Detect which cell encompasses the target text, then output its [X, Y] center coordinate. 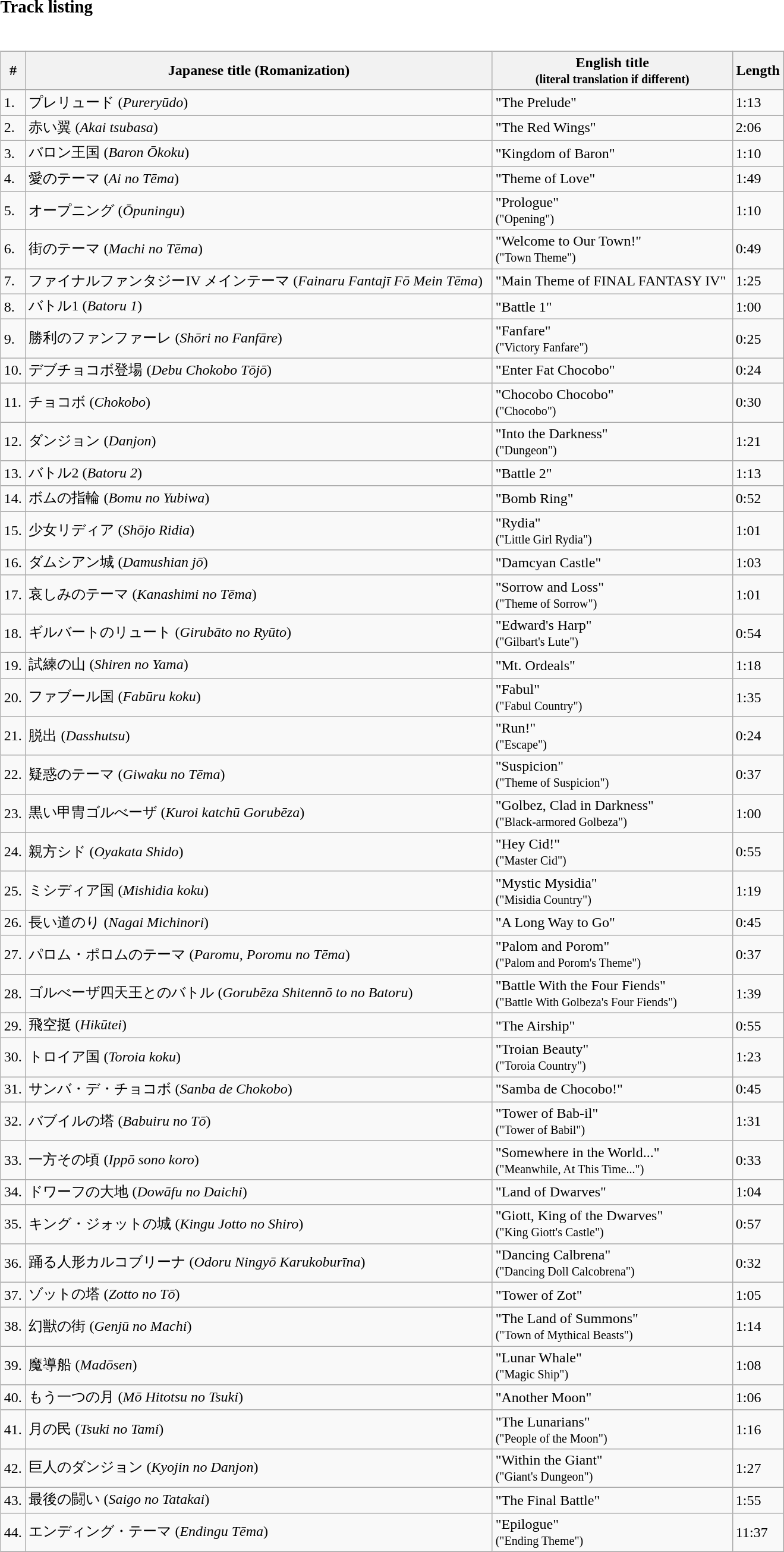
ゾットの塔 (Zotto no Tō) [259, 1295]
"Theme of Love" [612, 178]
"Sorrow and Loss"("Theme of Sorrow") [612, 595]
飛空挺 (Hikūtei) [259, 1025]
もう一つの月 (Mō Hitotsu no Tsuki) [259, 1397]
0:33 [758, 1160]
"Kingdom of Baron" [612, 153]
1:21 [758, 441]
0:54 [758, 633]
# [13, 70]
幻獣の街 (Genjū no Machi) [259, 1327]
一方その頃 (Ippō sono koro) [259, 1160]
1:04 [758, 1192]
Length [758, 70]
エンディング・テーマ (Endingu Tēma) [259, 1532]
バトル2 (Batoru 2) [259, 473]
0:30 [758, 402]
バブイルの塔 (Babuiru no Tō) [259, 1121]
36. [13, 1263]
サンバ・デ・チョコボ (Sanba de Chokobo) [259, 1089]
"Somewhere in the World..."("Meanwhile, At This Time...") [612, 1160]
1:19 [758, 891]
0:52 [758, 498]
11:37 [758, 1532]
35. [13, 1224]
巨人のダンジョン (Kyojin no Danjon) [259, 1468]
ゴルべーザ四天王とのバトル (Gorubēza Shitennō to no Batoru) [259, 993]
14. [13, 498]
プレリュード (Pureryūdo) [259, 102]
12. [13, 441]
"Fabul"("Fabul Country") [612, 697]
"Battle With the Four Fiends"("Battle With Golbeza's Four Fiends") [612, 993]
黒い甲冑ゴルべーザ (Kuroi katchū Gorubēza) [259, 813]
バロン王国 (Baron Ōkoku) [259, 153]
41. [13, 1430]
English title(literal translation if different) [612, 70]
10. [13, 371]
7. [13, 282]
街のテーマ (Machi no Tēma) [259, 250]
Japanese title (Romanization) [259, 70]
"Palom and Porom"("Palom and Porom's Theme") [612, 955]
"Within the Giant"("Giant's Dungeon") [612, 1468]
"Enter Fat Chocobo" [612, 371]
"Tower of Zot" [612, 1295]
"Suspicion"("Theme of Suspicion") [612, 774]
1:08 [758, 1365]
試練の山 (Shiren no Yama) [259, 665]
27. [13, 955]
42. [13, 1468]
赤い翼 (Akai tsubasa) [259, 128]
5. [13, 211]
"Land of Dwarves" [612, 1192]
2. [13, 128]
25. [13, 891]
1:03 [758, 563]
"The Final Battle" [612, 1500]
"A Long Way to Go" [612, 923]
1:31 [758, 1121]
"The Red Wings" [612, 128]
ファイナルファンタジーIV メインテーマ (Fainaru Fantajī Fō Mein Tēma) [259, 282]
"Edward's Harp"("Gilbart's Lute") [612, 633]
26. [13, 923]
"Battle 2" [612, 473]
6. [13, 250]
1:14 [758, 1327]
"Troian Beauty"("Toroia Country") [612, 1057]
"Tower of Bab-il"("Tower of Babil") [612, 1121]
バトル1 (Batoru 1) [259, 307]
パロム・ポロムのテーマ (Paromu, Poromu no Tēma) [259, 955]
0:49 [758, 250]
"Rydia"("Little Girl Rydia") [612, 530]
38. [13, 1327]
17. [13, 595]
15. [13, 530]
ボムの指輪 (Bomu no Yubiwa) [259, 498]
40. [13, 1397]
"Bomb Ring" [612, 498]
"Mystic Mysidia"("Misidia Country") [612, 891]
0:32 [758, 1263]
踊る人形カルコブリーナ (Odoru Ningyō Karukoburīna) [259, 1263]
39. [13, 1365]
"The Land of Summons"("Town of Mythical Beasts") [612, 1327]
脱出 (Dasshutsu) [259, 736]
24. [13, 852]
30. [13, 1057]
0:57 [758, 1224]
少女リディア (Shōjo Ridia) [259, 530]
"Run!"("Escape") [612, 736]
18. [13, 633]
44. [13, 1532]
ドワーフの大地 (Dowāfu no Daichi) [259, 1192]
1:06 [758, 1397]
"Damcyan Castle" [612, 563]
22. [13, 774]
1:35 [758, 697]
ギルバートのリュート (Girubāto no Ryūto) [259, 633]
愛のテーマ (Ai no Tēma) [259, 178]
43. [13, 1500]
1:27 [758, 1468]
ファブール国 (Fabūru koku) [259, 697]
"Golbez, Clad in Darkness"("Black-armored Golbeza") [612, 813]
34. [13, 1192]
キング・ジォットの城 (Kingu Jotto no Shiro) [259, 1224]
トロイア国 (Toroia koku) [259, 1057]
1. [13, 102]
疑惑のテーマ (Giwaku no Tēma) [259, 774]
1:25 [758, 282]
魔導船 (Madōsen) [259, 1365]
チョコボ (Chokobo) [259, 402]
1:05 [758, 1295]
勝利のファンファーレ (Shōri no Fanfāre) [259, 339]
親方シド (Oyakata Shido) [259, 852]
2:06 [758, 128]
ダムシアン城 (Damushian jō) [259, 563]
4. [13, 178]
"Hey Cid!"("Master Cid") [612, 852]
"Giott, King of the Dwarves"("King Giott's Castle") [612, 1224]
"Main Theme of FINAL FANTASY IV" [612, 282]
"The Prelude" [612, 102]
"Welcome to Our Town!"("Town Theme") [612, 250]
8. [13, 307]
ダンジョン (Danjon) [259, 441]
"Epilogue"("Ending Theme") [612, 1532]
29. [13, 1025]
13. [13, 473]
"Lunar Whale"("Magic Ship") [612, 1365]
ミシディア国 (Mishidia koku) [259, 891]
"Into the Darkness"("Dungeon") [612, 441]
21. [13, 736]
3. [13, 153]
9. [13, 339]
"Prologue"("Opening") [612, 211]
"Another Moon" [612, 1397]
オープニング (Ōpuningu) [259, 211]
1:49 [758, 178]
"Samba de Chocobo!" [612, 1089]
"The Lunarians"("People of the Moon") [612, 1430]
33. [13, 1160]
デブチョコボ登場 (Debu Chokobo Tōjō) [259, 371]
1:23 [758, 1057]
1:16 [758, 1430]
31. [13, 1089]
1:18 [758, 665]
長い道のり (Nagai Michinori) [259, 923]
"Chocobo Chocobo"("Chocobo") [612, 402]
哀しみのテーマ (Kanashimi no Tēma) [259, 595]
23. [13, 813]
0:25 [758, 339]
37. [13, 1295]
最後の闘い (Saigo no Tatakai) [259, 1500]
"Battle 1" [612, 307]
"Mt. Ordeals" [612, 665]
"Fanfare"("Victory Fanfare") [612, 339]
16. [13, 563]
11. [13, 402]
28. [13, 993]
1:55 [758, 1500]
19. [13, 665]
"Dancing Calbrena"("Dancing Doll Calcobrena") [612, 1263]
1:39 [758, 993]
20. [13, 697]
"The Airship" [612, 1025]
32. [13, 1121]
月の民 (Tsuki no Tami) [259, 1430]
